Locate the cell with the specified text and output its [x, y] center coordinate. 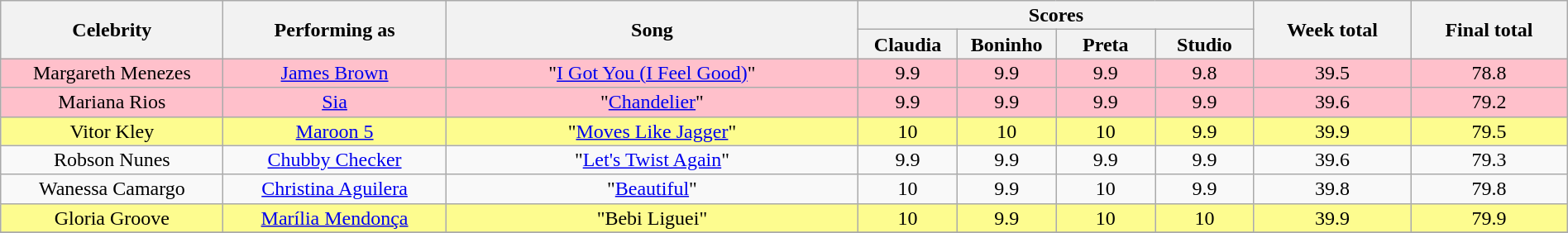
9.8 [1205, 73]
"Let's Twist Again" [652, 160]
Sia [334, 102]
Final total [1489, 30]
Christina Aguilera [334, 188]
James Brown [334, 73]
Mariana Rios [112, 102]
"Chandelier" [652, 102]
Wanessa Camargo [112, 188]
79.9 [1489, 218]
Celebrity [112, 30]
39.8 [1331, 188]
"Beautiful" [652, 188]
Maroon 5 [334, 131]
Boninho [1006, 45]
Robson Nunes [112, 160]
Claudia [908, 45]
"Bebi Liguei" [652, 218]
79.8 [1489, 188]
Chubby Checker [334, 160]
79.3 [1489, 160]
Studio [1205, 45]
79.2 [1489, 102]
Week total [1331, 30]
Performing as [334, 30]
78.8 [1489, 73]
Song [652, 30]
"I Got You (I Feel Good)" [652, 73]
"Moves Like Jagger" [652, 131]
Vitor Kley [112, 131]
Marília Mendonça [334, 218]
Gloria Groove [112, 218]
Margareth Menezes [112, 73]
Scores [1056, 15]
39.5 [1331, 73]
79.5 [1489, 131]
Preta [1106, 45]
